Extract the (x, y) coordinate from the center of the cell holding the provided text.  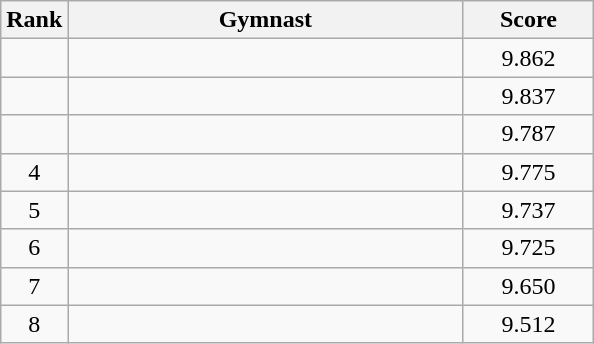
Score (528, 20)
6 (34, 248)
9.725 (528, 248)
9.837 (528, 96)
9.737 (528, 210)
4 (34, 172)
5 (34, 210)
8 (34, 324)
9.512 (528, 324)
Gymnast (266, 20)
9.862 (528, 58)
Rank (34, 20)
9.787 (528, 134)
9.650 (528, 286)
9.775 (528, 172)
7 (34, 286)
